Return the (x, y) coordinate for the center point of the cell that contains the specified text.  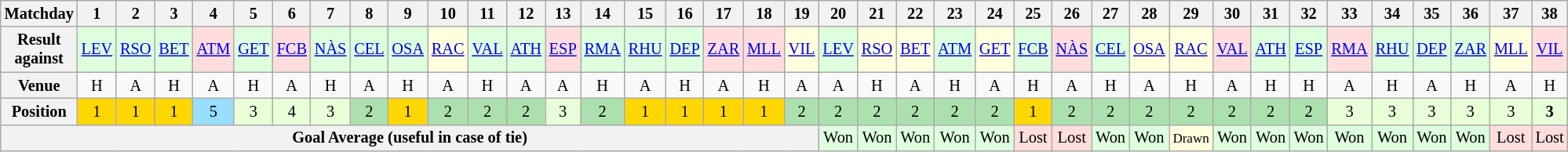
33 (1349, 13)
19 (802, 13)
10 (448, 13)
Drawn (1191, 138)
12 (526, 13)
9 (407, 13)
17 (724, 13)
20 (838, 13)
34 (1392, 13)
25 (1033, 13)
16 (684, 13)
23 (954, 13)
Venue (39, 85)
15 (645, 13)
21 (877, 13)
13 (563, 13)
26 (1071, 13)
27 (1110, 13)
11 (488, 13)
18 (764, 13)
8 (369, 13)
24 (995, 13)
28 (1149, 13)
29 (1191, 13)
6 (292, 13)
31 (1270, 13)
Result against (39, 49)
38 (1550, 13)
37 (1511, 13)
22 (915, 13)
32 (1309, 13)
14 (603, 13)
36 (1470, 13)
7 (330, 13)
Matchday (39, 13)
30 (1232, 13)
Goal Average (useful in case of tie) (410, 138)
35 (1431, 13)
Position (39, 111)
